Scan for the cell matching the given text and deliver its (X, Y) coordinate at center. 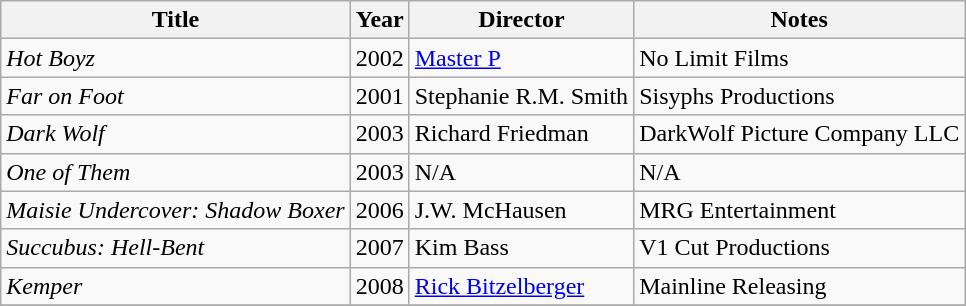
One of Them (176, 172)
Far on Foot (176, 96)
Stephanie R.M. Smith (521, 96)
Hot Boyz (176, 58)
Director (521, 20)
DarkWolf Picture Company LLC (800, 134)
V1 Cut Productions (800, 248)
Title (176, 20)
Succubus: Hell-Bent (176, 248)
Maisie Undercover: Shadow Boxer (176, 210)
Mainline Releasing (800, 286)
2008 (380, 286)
Master P (521, 58)
2001 (380, 96)
Richard Friedman (521, 134)
2006 (380, 210)
J.W. McHausen (521, 210)
No Limit Films (800, 58)
Kemper (176, 286)
Sisyphs Productions (800, 96)
Notes (800, 20)
MRG Entertainment (800, 210)
Rick Bitzelberger (521, 286)
Kim Bass (521, 248)
2002 (380, 58)
Year (380, 20)
Dark Wolf (176, 134)
2007 (380, 248)
